For the text-containing cell, return its midpoint in [X, Y] coordinate format. 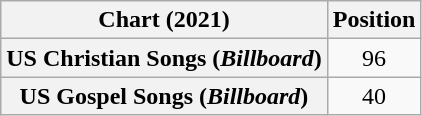
Chart (2021) [164, 20]
Position [374, 20]
96 [374, 58]
US Gospel Songs (Billboard) [164, 96]
US Christian Songs (Billboard) [164, 58]
40 [374, 96]
